Pinpoint the cell where the given text exists, returning its (x, y) midpoint coordinate. 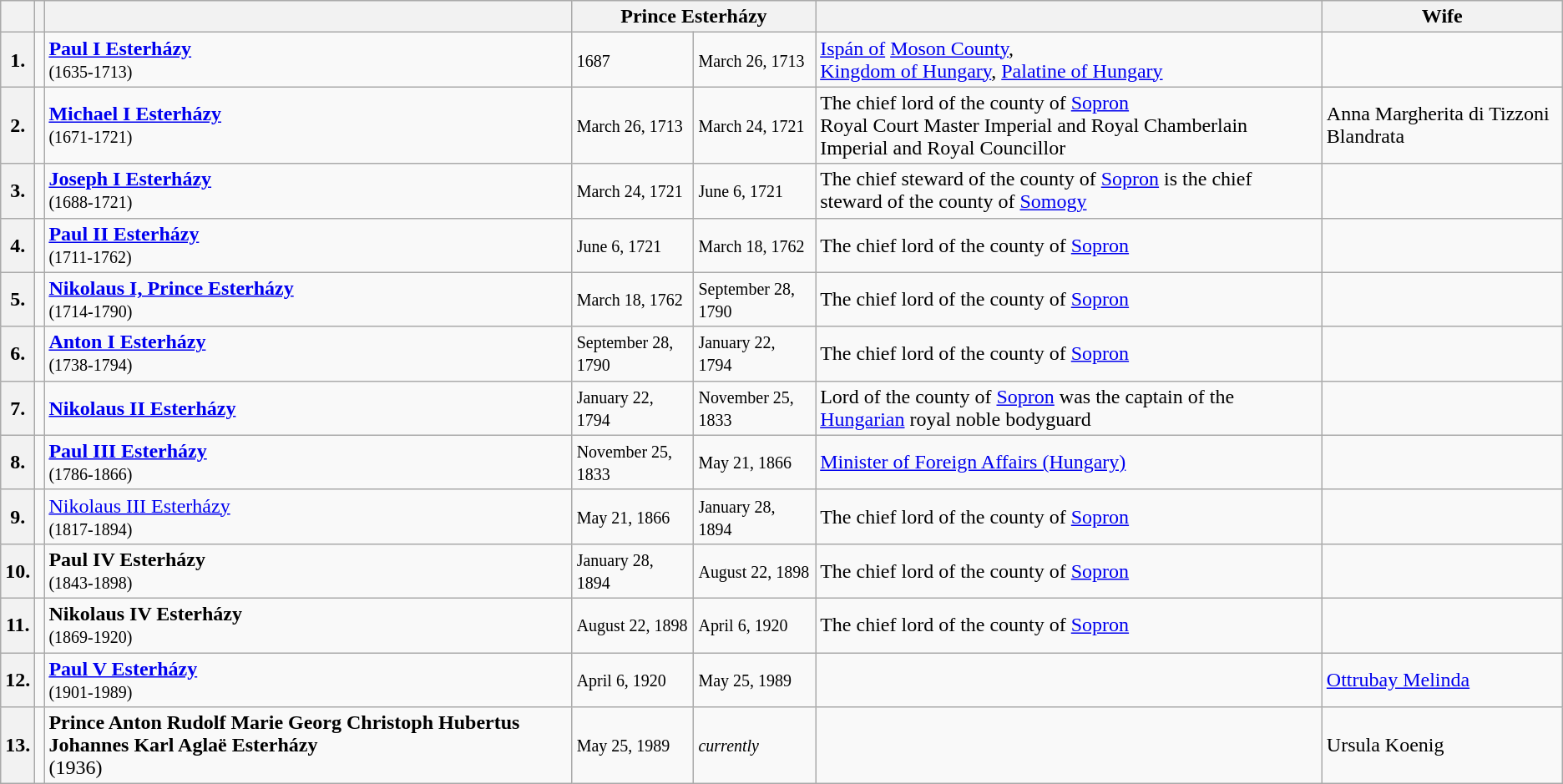
Prince Anton Rudolf Marie Georg Christoph Hubertus Johannes Karl Aglaë Esterházy(1936) (308, 746)
Wife (1442, 17)
11. (18, 625)
Paul IV Esterházy(1843-1898) (308, 571)
6. (18, 354)
The chief lord of the county of SopronRoyal Court Master Imperial and Royal Chamberlain Imperial and Royal Councillor (1069, 125)
Ispán of Moson County,Kingdom of Hungary, Palatine of Hungary (1069, 60)
4. (18, 245)
Nikolaus I, Prince Esterházy(1714-1790) (308, 299)
Lord of the county of Sopron was the captain of the Hungarian royal noble bodyguard (1069, 407)
Ottrubay Melinda (1442, 680)
Joseph I Esterházy(1688-1721) (308, 190)
2. (18, 125)
1. (18, 60)
Prince Esterházy (694, 17)
Nikolaus IV Esterházy(1869-1920) (308, 625)
Nikolaus III Esterházy(1817-1894) (308, 516)
Paul V Esterházy(1901-1989) (308, 680)
8. (18, 463)
Paul II Esterházy(1711-1762) (308, 245)
1687 (633, 60)
Anton I Esterházy(1738-1794) (308, 354)
3. (18, 190)
5. (18, 299)
7. (18, 407)
Anna Margherita di Tizzoni Blandrata (1442, 125)
Paul III Esterházy(1786-1866) (308, 463)
Nikolaus II Esterházy (308, 407)
Ursula Koenig (1442, 746)
9. (18, 516)
12. (18, 680)
Michael I Esterházy(1671-1721) (308, 125)
currently (755, 746)
13. (18, 746)
10. (18, 571)
Paul I Esterházy(1635-1713) (308, 60)
The chief steward of the county of Sopron is the chief steward of the county of Somogy (1069, 190)
Minister of Foreign Affairs (Hungary) (1069, 463)
